Return (X, Y) of the center of cell containing provided text 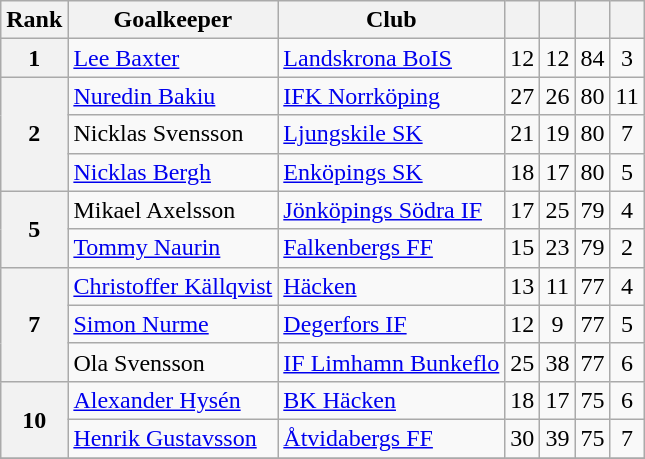
15 (522, 248)
Goalkeeper (173, 20)
30 (522, 438)
BK Häcken (392, 400)
3 (627, 58)
Nuredin Bakiu (173, 96)
Landskrona BoIS (392, 58)
9 (558, 324)
Rank (34, 20)
38 (558, 362)
23 (558, 248)
Ola Svensson (173, 362)
13 (522, 286)
Christoffer Källqvist (173, 286)
Åtvidabergs FF (392, 438)
21 (522, 134)
Nicklas Bergh (173, 172)
Club (392, 20)
26 (558, 96)
Ljungskile SK (392, 134)
Lee Baxter (173, 58)
Tommy Naurin (173, 248)
39 (558, 438)
Nicklas Svensson (173, 134)
Mikael Axelsson (173, 210)
IF Limhamn Bunkeflo (392, 362)
Enköpings SK (392, 172)
Degerfors IF (392, 324)
Alexander Hysén (173, 400)
Falkenbergs FF (392, 248)
1 (34, 58)
10 (34, 419)
Jönköpings Södra IF (392, 210)
27 (522, 96)
Häcken (392, 286)
Henrik Gustavsson (173, 438)
Simon Nurme (173, 324)
84 (592, 58)
IFK Norrköping (392, 96)
19 (558, 134)
